Output the (x, y) coordinate of the center of the cell containing the given text.  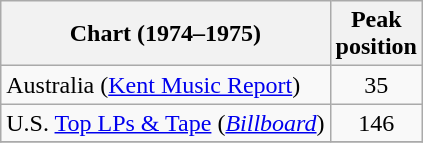
146 (376, 123)
Chart (1974–1975) (166, 34)
Peakposition (376, 34)
Australia (Kent Music Report) (166, 85)
U.S. Top LPs & Tape (Billboard) (166, 123)
35 (376, 85)
